Pinpoint the cell where the given text exists, returning its [X, Y] midpoint coordinate. 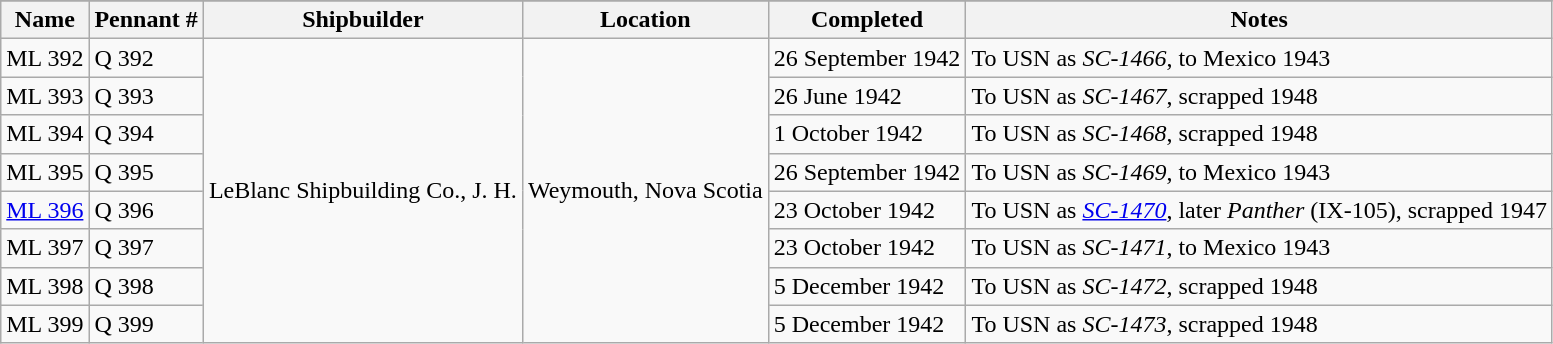
Notes [1260, 20]
Q 399 [146, 324]
To USN as SC-1469, to Mexico 1943 [1260, 172]
To USN as SC-1470, later Panther (IX-105), scrapped 1947 [1260, 210]
To USN as SC-1468, scrapped 1948 [1260, 134]
Completed [867, 20]
To USN as SC-1472, scrapped 1948 [1260, 286]
Q 393 [146, 96]
Q 394 [146, 134]
To USN as SC-1471, to Mexico 1943 [1260, 248]
ML 394 [45, 134]
ML 398 [45, 286]
ML 393 [45, 96]
ML 395 [45, 172]
Q 392 [146, 58]
26 June 1942 [867, 96]
Shipbuilder [362, 20]
1 October 1942 [867, 134]
ML 397 [45, 248]
To USN as SC-1473, scrapped 1948 [1260, 324]
Name [45, 20]
Location [645, 20]
Pennant # [146, 20]
To USN as SC-1466, to Mexico 1943 [1260, 58]
To USN as SC-1467, scrapped 1948 [1260, 96]
ML 396 [45, 210]
ML 392 [45, 58]
ML 399 [45, 324]
Q 397 [146, 248]
Q 395 [146, 172]
LeBlanc Shipbuilding Co., J. H. [362, 191]
Weymouth, Nova Scotia [645, 191]
Q 398 [146, 286]
Q 396 [146, 210]
